Capture the cell that displays the provided text and extract its (X, Y) central coordinate. 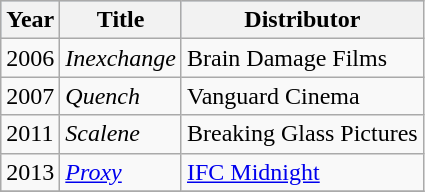
2007 (30, 96)
Breaking Glass Pictures (302, 134)
Vanguard Cinema (302, 96)
IFC Midnight (302, 172)
2013 (30, 172)
Inexchange (121, 58)
Year (30, 20)
2011 (30, 134)
2006 (30, 58)
Proxy (121, 172)
Quench (121, 96)
Scalene (121, 134)
Brain Damage Films (302, 58)
Title (121, 20)
Distributor (302, 20)
